Capture the cell that displays the provided text and extract its (X, Y) central coordinate. 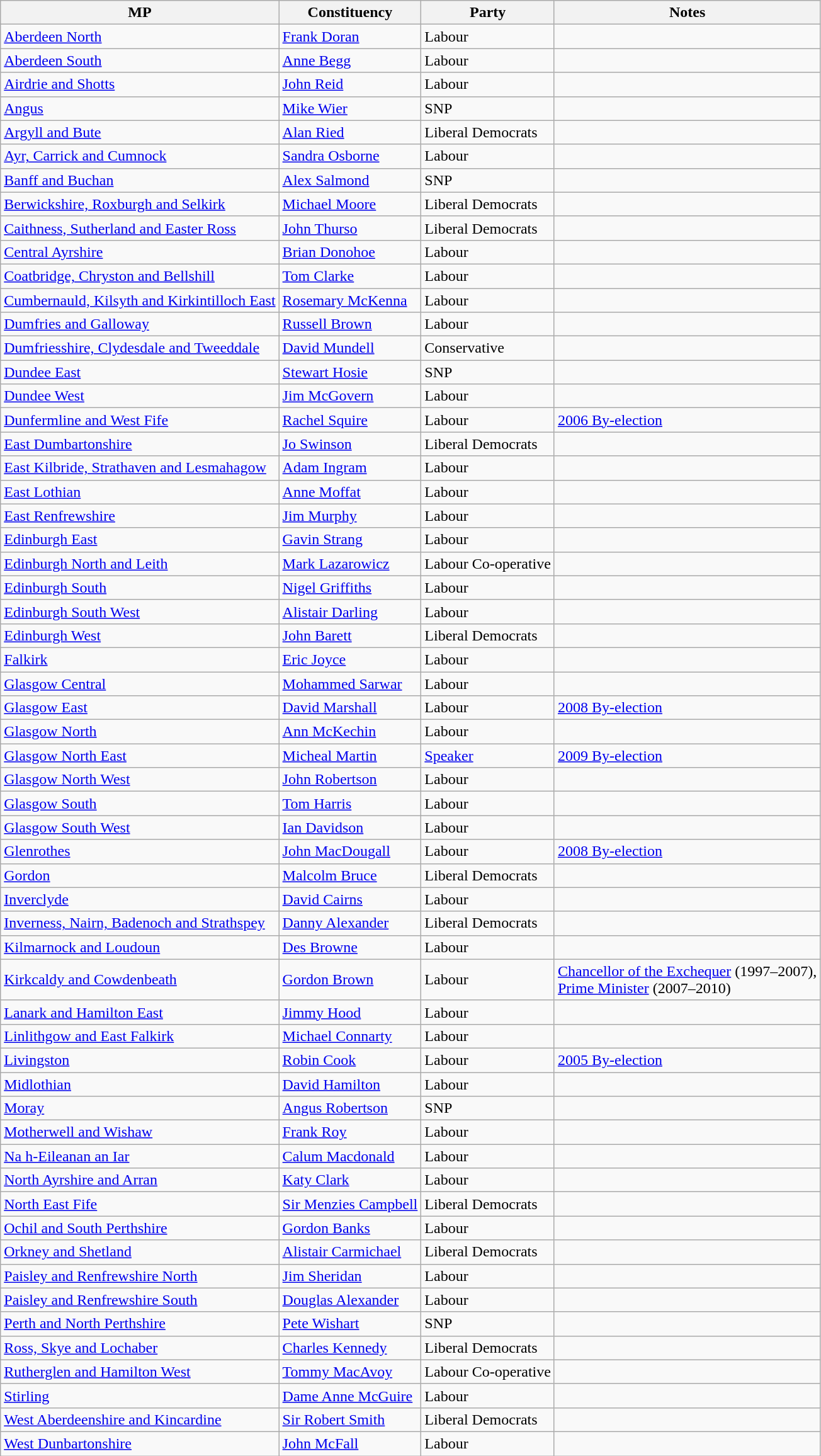
Edinburgh South West (140, 611)
Frank Doran (350, 37)
East Kilbride, Strathaven and Lesmahagow (140, 468)
Russell Brown (350, 324)
Perth and North Perthshire (140, 1324)
Katy Clark (350, 1180)
Dame Anne McGuire (350, 1396)
Edinburgh East (140, 540)
John Barett (350, 635)
Mark Lazarowicz (350, 564)
Paisley and Renfrewshire North (140, 1276)
Glasgow North East (140, 756)
Charles Kennedy (350, 1348)
Gordon Banks (350, 1228)
Ann McKechin (350, 732)
East Lothian (140, 492)
Party (488, 13)
Sir Robert Smith (350, 1419)
Malcolm Bruce (350, 875)
Alistair Carmichael (350, 1252)
Ochil and South Perthshire (140, 1228)
Dunfermline and West Fife (140, 420)
John Robertson (350, 780)
Calum Macdonald (350, 1156)
East Renfrewshire (140, 516)
Michael Connarty (350, 1036)
Alistair Darling (350, 611)
Dundee West (140, 396)
West Aberdeenshire and Kincardine (140, 1419)
Airdrie and Shotts (140, 84)
Aberdeen North (140, 37)
Inverclyde (140, 899)
Mohammed Sarwar (350, 683)
David Cairns (350, 899)
John Reid (350, 84)
Notes (687, 13)
Rosemary McKenna (350, 300)
Cumbernauld, Kilsyth and Kirkintilloch East (140, 300)
Micheal Martin (350, 756)
Gordon (140, 875)
John McFall (350, 1443)
Rutherglen and Hamilton West (140, 1372)
Edinburgh West (140, 635)
Caithness, Sutherland and Easter Ross (140, 228)
David Marshall (350, 708)
Tom Harris (350, 804)
Kilmarnock and Loudoun (140, 947)
North East Fife (140, 1204)
Constituency (350, 13)
Pete Wishart (350, 1324)
2009 By-election (687, 756)
Rachel Squire (350, 420)
Jim Sheridan (350, 1276)
Nigel Griffiths (350, 588)
Glasgow North (140, 732)
East Dumbartonshire (140, 444)
Alex Salmond (350, 180)
Ayr, Carrick and Cumnock (140, 156)
Sandra Osborne (350, 156)
2005 By-election (687, 1060)
Des Browne (350, 947)
Dumfries and Galloway (140, 324)
Gavin Strang (350, 540)
West Dunbartonshire (140, 1443)
Jim McGovern (350, 396)
Robin Cook (350, 1060)
Eric Joyce (350, 659)
Jimmy Hood (350, 1012)
Edinburgh North and Leith (140, 564)
Argyll and Bute (140, 132)
Speaker (488, 756)
Jo Swinson (350, 444)
Douglas Alexander (350, 1300)
Falkirk (140, 659)
Sir Menzies Campbell (350, 1204)
Orkney and Shetland (140, 1252)
Edinburgh South (140, 588)
Paisley and Renfrewshire South (140, 1300)
Angus (140, 108)
Chancellor of the Exchequer (1997–2007),Prime Minister (2007–2010) (687, 980)
Michael Moore (350, 204)
Tommy MacAvoy (350, 1372)
John MacDougall (350, 851)
Brian Donohoe (350, 252)
Midlothian (140, 1084)
Angus Robertson (350, 1108)
Alan Ried (350, 132)
Inverness, Nairn, Badenoch and Strathspey (140, 923)
North Ayrshire and Arran (140, 1180)
John Thurso (350, 228)
Glasgow South (140, 804)
Dumfriesshire, Clydesdale and Tweeddale (140, 348)
David Hamilton (350, 1084)
Lanark and Hamilton East (140, 1012)
Livingston (140, 1060)
Banff and Buchan (140, 180)
Anne Moffat (350, 492)
Danny Alexander (350, 923)
Dundee East (140, 372)
Na h-Eileanan an Iar (140, 1156)
Coatbridge, Chryston and Bellshill (140, 276)
Moray (140, 1108)
Anne Begg (350, 60)
Conservative (488, 348)
Berwickshire, Roxburgh and Selkirk (140, 204)
Glasgow North West (140, 780)
Glasgow Central (140, 683)
Stirling (140, 1396)
Motherwell and Wishaw (140, 1132)
David Mundell (350, 348)
Tom Clarke (350, 276)
Ian Davidson (350, 828)
Stewart Hosie (350, 372)
Glasgow South West (140, 828)
Central Ayrshire (140, 252)
Kirkcaldy and Cowdenbeath (140, 980)
Gordon Brown (350, 980)
Ross, Skye and Lochaber (140, 1348)
Frank Roy (350, 1132)
Aberdeen South (140, 60)
MP (140, 13)
Glenrothes (140, 851)
Linlithgow and East Falkirk (140, 1036)
2006 By-election (687, 420)
Adam Ingram (350, 468)
Mike Wier (350, 108)
Jim Murphy (350, 516)
Glasgow East (140, 708)
